Determine the (X, Y) coordinate at the center of the cell enclosing the given text.  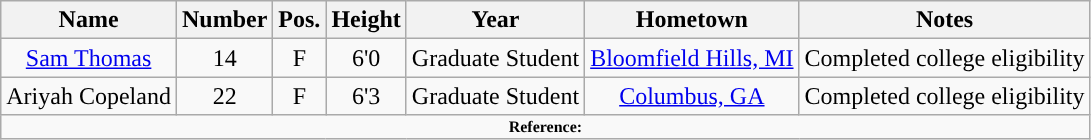
14 (224, 58)
Reference: (546, 127)
Columbus, GA (692, 96)
Name (89, 20)
22 (224, 96)
Number (224, 20)
6'0 (366, 58)
Hometown (692, 20)
Notes (944, 20)
Bloomfield Hills, MI (692, 58)
Year (495, 20)
Ariyah Copeland (89, 96)
Height (366, 20)
Pos. (300, 20)
Sam Thomas (89, 58)
6'3 (366, 96)
